Return (x, y) of the center of cell containing provided text 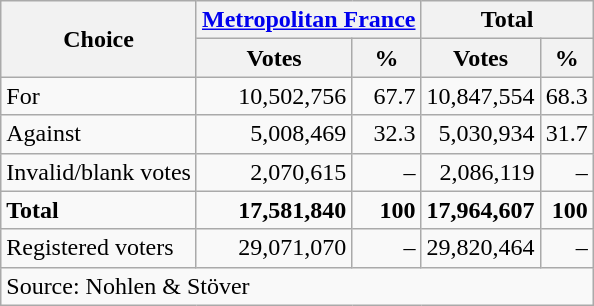
Registered voters (99, 248)
17,581,840 (274, 210)
10,502,756 (274, 96)
2,070,615 (274, 172)
29,071,070 (274, 248)
10,847,554 (480, 96)
Source: Nohlen & Stöver (297, 286)
Metropolitan France (308, 20)
Choice (99, 39)
5,008,469 (274, 134)
For (99, 96)
Invalid/blank votes (99, 172)
32.3 (386, 134)
67.7 (386, 96)
5,030,934 (480, 134)
Against (99, 134)
31.7 (566, 134)
2,086,119 (480, 172)
68.3 (566, 96)
17,964,607 (480, 210)
29,820,464 (480, 248)
